Output the [x, y] coordinate of the center of the cell containing the given text.  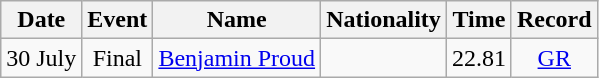
GR [554, 58]
22.81 [478, 58]
Final [118, 58]
Event [118, 20]
30 July [42, 58]
Record [554, 20]
Benjamin Proud [237, 58]
Date [42, 20]
Nationality [384, 20]
Time [478, 20]
Name [237, 20]
